Extract the (X, Y) coordinate from the center of the cell holding the provided text.  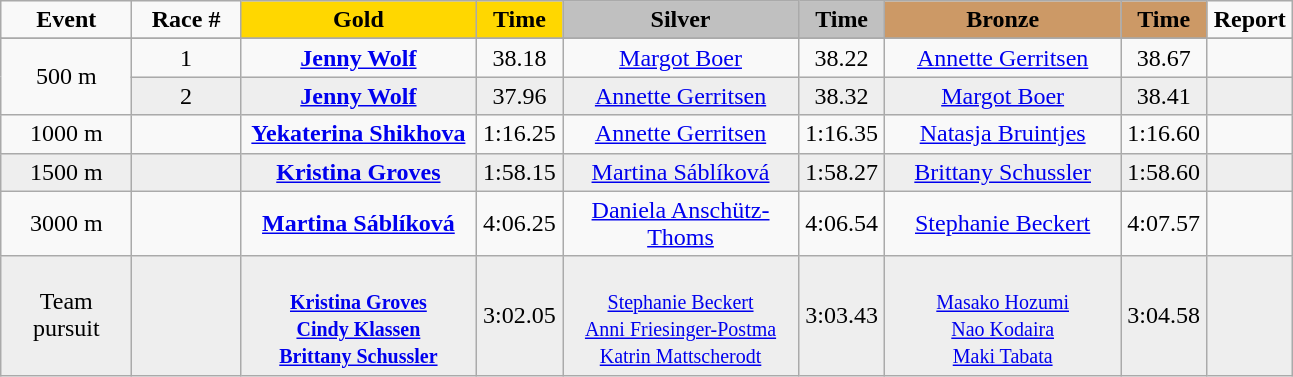
1:58.15 (519, 172)
Gold (358, 20)
38.41 (1164, 96)
1500 m (66, 172)
Team pursuit (66, 316)
4:07.57 (1164, 224)
4:06.54 (842, 224)
37.96 (519, 96)
1:58.27 (842, 172)
1 (186, 58)
Kristina GrovesCindy KlassenBrittany Schussler (358, 316)
1:16.35 (842, 134)
3:02.05 (519, 316)
Natasja Bruintjes (1003, 134)
Event (66, 20)
3:04.58 (1164, 316)
1000 m (66, 134)
Race # (186, 20)
3000 m (66, 224)
1:16.25 (519, 134)
38.67 (1164, 58)
Report (1250, 20)
4:06.25 (519, 224)
Daniela Anschütz-Thoms (680, 224)
Bronze (1003, 20)
Kristina Groves (358, 172)
500 m (66, 77)
38.18 (519, 58)
Stephanie Beckert (1003, 224)
3:03.43 (842, 316)
Yekaterina Shikhova (358, 134)
Brittany Schussler (1003, 172)
38.32 (842, 96)
1:58.60 (1164, 172)
1:16.60 (1164, 134)
Silver (680, 20)
38.22 (842, 58)
Masako HozumiNao KodairaMaki Tabata (1003, 316)
Stephanie BeckertAnni Friesinger-PostmaKatrin Mattscherodt (680, 316)
2 (186, 96)
